Identify which cell holds the provided text, then report its [x, y] central coordinate. 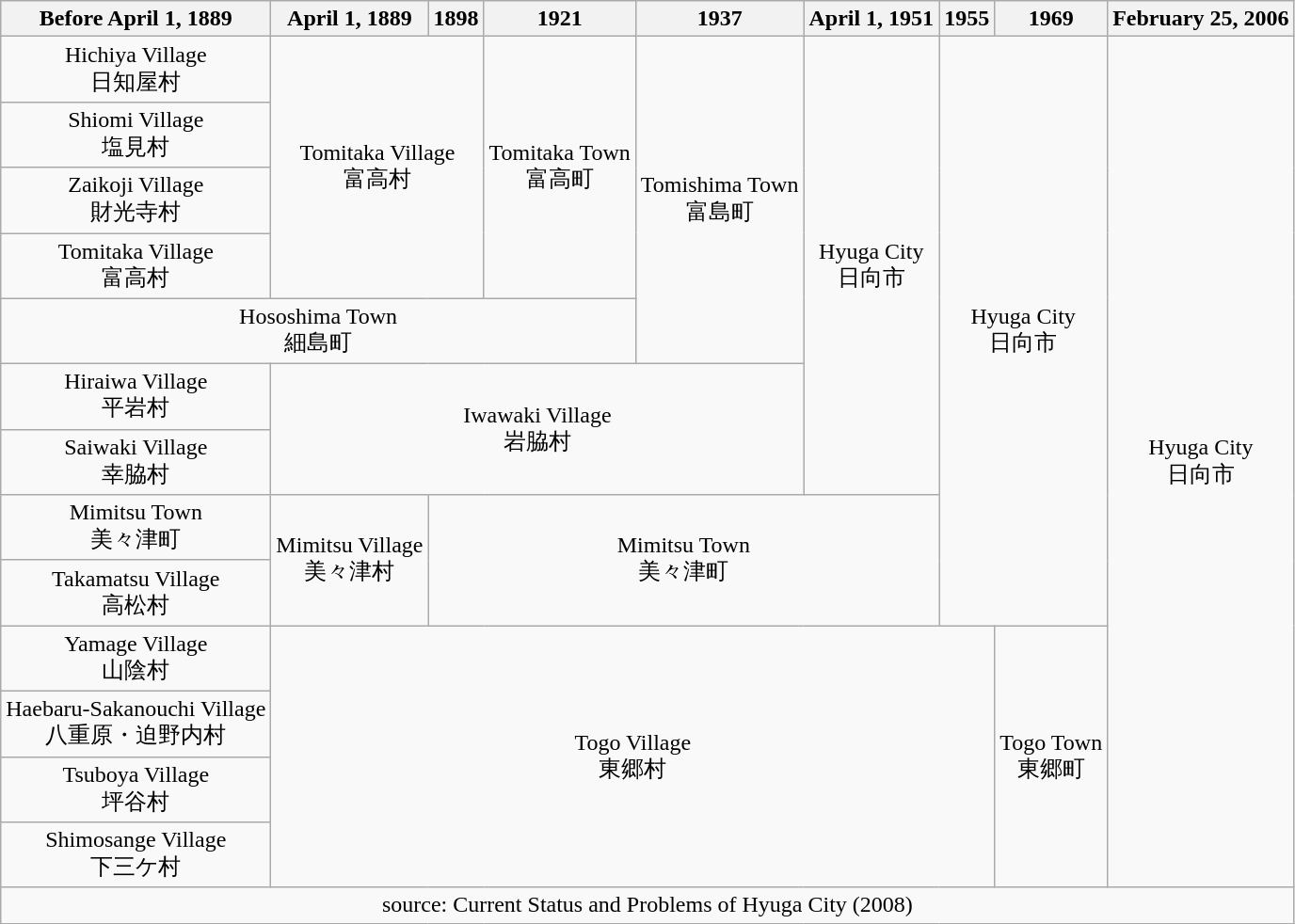
Hiraiwa Village平岩村 [136, 397]
Shimosange Village下三ケ村 [136, 855]
1921 [559, 19]
Togo Town東郷町 [1051, 757]
Tsuboya Village坪谷村 [136, 789]
Togo Village東郷村 [632, 757]
1955 [967, 19]
1969 [1051, 19]
Before April 1, 1889 [136, 19]
Zaikoji Village財光寺村 [136, 200]
Takamatsu Village高松村 [136, 593]
Tomitaka Town富高町 [559, 167]
February 25, 2006 [1201, 19]
source: Current Status and Problems of Hyuga City (2008) [647, 905]
Yamage Village山陰村 [136, 659]
Mimitsu Village美々津村 [350, 561]
April 1, 1889 [350, 19]
Haebaru-Sakanouchi Village八重原・迫野内村 [136, 724]
April 1, 1951 [871, 19]
Iwawaki Village岩脇村 [537, 429]
Shiomi Village塩見村 [136, 135]
Tomishima Town富島町 [719, 200]
Saiwaki Village幸脇村 [136, 462]
Hichiya Village日知屋村 [136, 70]
Hososhima Town細島町 [318, 331]
1898 [456, 19]
1937 [719, 19]
